Determine the [x, y] coordinate at the center of the cell enclosing the given text.  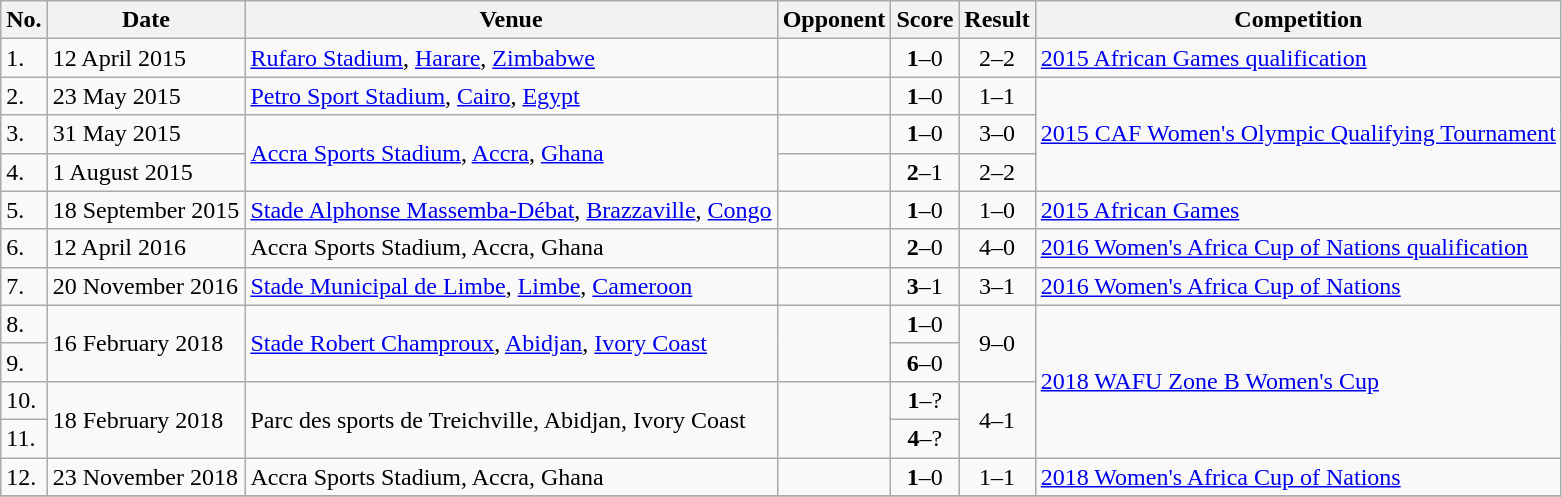
9–0 [997, 343]
12 April 2015 [146, 58]
Competition [1298, 20]
Stade Municipal de Limbe, Limbe, Cameroon [511, 286]
23 May 2015 [146, 96]
6–0 [925, 362]
7. [24, 286]
Venue [511, 20]
4. [24, 172]
2015 African Games qualification [1298, 58]
Petro Sport Stadium, Cairo, Egypt [511, 96]
Rufaro Stadium, Harare, Zimbabwe [511, 58]
4–? [925, 438]
3. [24, 134]
1–? [925, 400]
2015 CAF Women's Olympic Qualifying Tournament [1298, 134]
16 February 2018 [146, 343]
4–0 [997, 248]
1. [24, 58]
2018 WAFU Zone B Women's Cup [1298, 381]
23 November 2018 [146, 477]
Result [997, 20]
8. [24, 324]
3–0 [997, 134]
Stade Alphonse Massemba-Débat, Brazzaville, Congo [511, 210]
No. [24, 20]
2015 African Games [1298, 210]
2–1 [925, 172]
Opponent [834, 20]
10. [24, 400]
31 May 2015 [146, 134]
Score [925, 20]
4–1 [997, 419]
12. [24, 477]
9. [24, 362]
20 November 2016 [146, 286]
Stade Robert Champroux, Abidjan, Ivory Coast [511, 343]
Date [146, 20]
2018 Women's Africa Cup of Nations [1298, 477]
11. [24, 438]
2. [24, 96]
18 February 2018 [146, 419]
2–0 [925, 248]
Parc des sports de Treichville, Abidjan, Ivory Coast [511, 419]
18 September 2015 [146, 210]
6. [24, 248]
1 August 2015 [146, 172]
2016 Women's Africa Cup of Nations qualification [1298, 248]
5. [24, 210]
12 April 2016 [146, 248]
2016 Women's Africa Cup of Nations [1298, 286]
